Output the [x, y] coordinate of the center of the cell containing the given text.  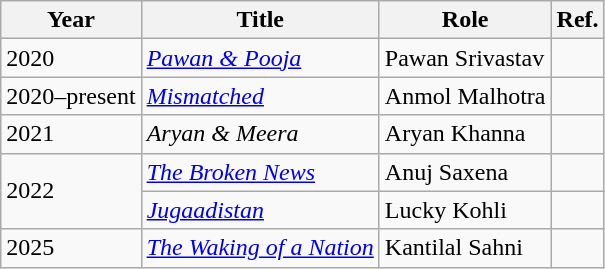
Ref. [578, 20]
2022 [71, 191]
Aryan & Meera [260, 134]
Lucky Kohli [465, 210]
2020 [71, 58]
2025 [71, 248]
Pawan & Pooja [260, 58]
Aryan Khanna [465, 134]
Title [260, 20]
2020–present [71, 96]
The Broken News [260, 172]
Pawan Srivastav [465, 58]
Year [71, 20]
Kantilal Sahni [465, 248]
Role [465, 20]
Anmol Malhotra [465, 96]
Anuj Saxena [465, 172]
Mismatched [260, 96]
Jugaadistan [260, 210]
The Waking of a Nation [260, 248]
2021 [71, 134]
